Return [x, y] of the center of cell containing provided text 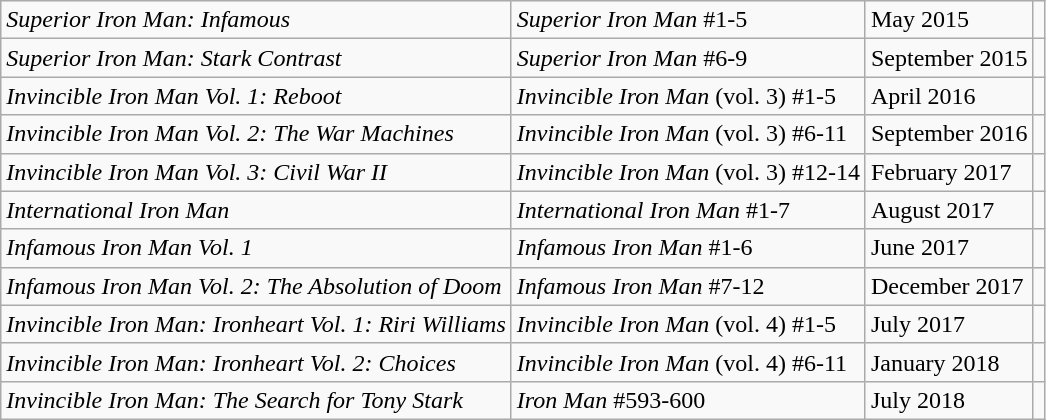
December 2017 [949, 286]
August 2017 [949, 210]
International Iron Man #1-7 [688, 210]
Iron Man #593-600 [688, 400]
April 2016 [949, 96]
September 2015 [949, 58]
Invincible Iron Man: Ironheart Vol. 2: Choices [256, 362]
June 2017 [949, 248]
Infamous Iron Man Vol. 2: The Absolution of Doom [256, 286]
Invincible Iron Man: The Search for Tony Stark [256, 400]
Invincible Iron Man (vol. 3) #6-11 [688, 134]
July 2018 [949, 400]
Superior Iron Man #6-9 [688, 58]
September 2016 [949, 134]
Invincible Iron Man (vol. 3) #1-5 [688, 96]
Invincible Iron Man (vol. 3) #12-14 [688, 172]
February 2017 [949, 172]
International Iron Man [256, 210]
Invincible Iron Man Vol. 3: Civil War II [256, 172]
Superior Iron Man: Infamous [256, 20]
Invincible Iron Man (vol. 4) #6-11 [688, 362]
July 2017 [949, 324]
Invincible Iron Man Vol. 2: The War Machines [256, 134]
Invincible Iron Man (vol. 4) #1-5 [688, 324]
Invincible Iron Man: Ironheart Vol. 1: Riri Williams [256, 324]
Infamous Iron Man #7-12 [688, 286]
Infamous Iron Man #1-6 [688, 248]
Superior Iron Man: Stark Contrast [256, 58]
Infamous Iron Man Vol. 1 [256, 248]
Superior Iron Man #1-5 [688, 20]
May 2015 [949, 20]
January 2018 [949, 362]
Invincible Iron Man Vol. 1: Reboot [256, 96]
